Output the [x, y] coordinate of the center of the cell containing the given text.  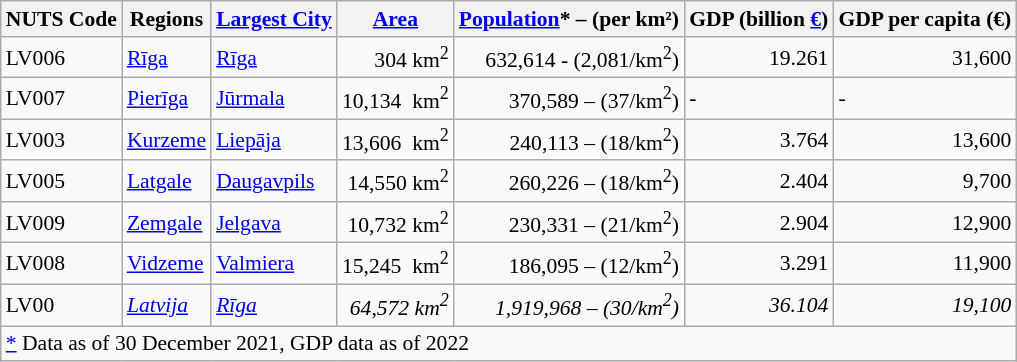
12,900 [924, 222]
NUTS Code [62, 19]
11,900 [924, 264]
Latgale [166, 182]
304 km2 [396, 58]
64,572 km2 [396, 306]
LV008 [62, 264]
Pierīga [166, 98]
LV007 [62, 98]
13,606 km2 [396, 140]
13,600 [924, 140]
Regions [166, 19]
186,095 – (12/km2) [569, 264]
GDP per capita (€) [924, 19]
240,113 – (18/km2) [569, 140]
3.291 [758, 264]
2.904 [758, 222]
10,134 km2 [396, 98]
Zemgale [166, 222]
LV006 [62, 58]
19,100 [924, 306]
260,226 – (18/km2) [569, 182]
Latvija [166, 306]
632,614 - (2,081/km2) [569, 58]
Vidzeme [166, 264]
19.261 [758, 58]
370,589 – (37/km2) [569, 98]
Jelgava [274, 222]
Population* – (per km²) [569, 19]
10,732 km2 [396, 222]
230,331 – (21/km2) [569, 222]
LV009 [62, 222]
Liepāja [274, 140]
GDP (billion €) [758, 19]
Daugavpils [274, 182]
14,550 km2 [396, 182]
15,245 km2 [396, 264]
Kurzeme [166, 140]
Area [396, 19]
9,700 [924, 182]
Valmiera [274, 264]
LV005 [62, 182]
* Data as of 30 December 2021, GDP data as of 2022 [509, 344]
2.404 [758, 182]
LV00 [62, 306]
Jūrmala [274, 98]
Largest City [274, 19]
36.104 [758, 306]
1,919,968 – (30/km2) [569, 306]
3.764 [758, 140]
31,600 [924, 58]
LV003 [62, 140]
